Identify which cell holds the provided text, then report its (X, Y) central coordinate. 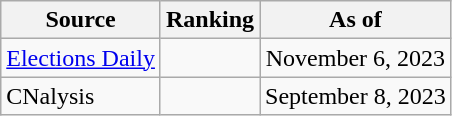
September 8, 2023 (356, 96)
CNalysis (81, 96)
November 6, 2023 (356, 58)
Elections Daily (81, 58)
Ranking (210, 20)
As of (356, 20)
Source (81, 20)
